Return the (x, y) coordinate for the center point of the cell that contains the specified text.  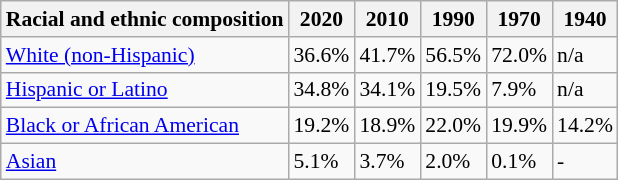
72.0% (519, 55)
34.8% (322, 90)
41.7% (387, 55)
18.9% (387, 126)
Asian (145, 162)
Hispanic or Latino (145, 90)
34.1% (387, 90)
2020 (322, 19)
0.1% (519, 162)
19.9% (519, 126)
5.1% (322, 162)
- (585, 162)
3.7% (387, 162)
Racial and ethnic composition (145, 19)
2010 (387, 19)
1940 (585, 19)
56.5% (453, 55)
Black or African American (145, 126)
2.0% (453, 162)
White (non-Hispanic) (145, 55)
19.2% (322, 126)
36.6% (322, 55)
7.9% (519, 90)
22.0% (453, 126)
1990 (453, 19)
19.5% (453, 90)
14.2% (585, 126)
1970 (519, 19)
